Search for the cell housing the specified text and yield its [X, Y] center coordinate. 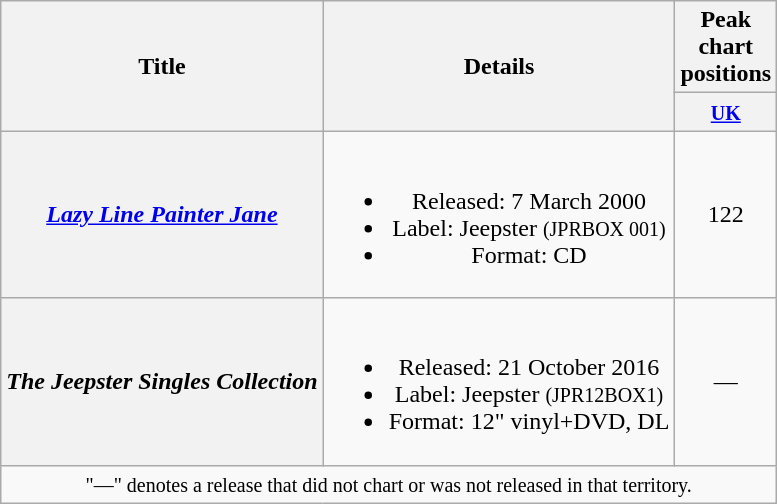
The Jeepster Singles Collection [162, 382]
Released: 7 March 2000Label: Jeepster (JPRBOX 001)Format: CD [499, 214]
Details [499, 66]
"—" denotes a release that did not chart or was not released in that territory. [389, 484]
— [726, 382]
Released: 21 October 2016Label: Jeepster (JPR12BOX1)Format: 12" vinyl+DVD, DL [499, 382]
Peak chartpositions [726, 47]
Lazy Line Painter Jane [162, 214]
Title [162, 66]
122 [726, 214]
UK [726, 112]
